Detect which cell encompasses the target text, then output its (X, Y) center coordinate. 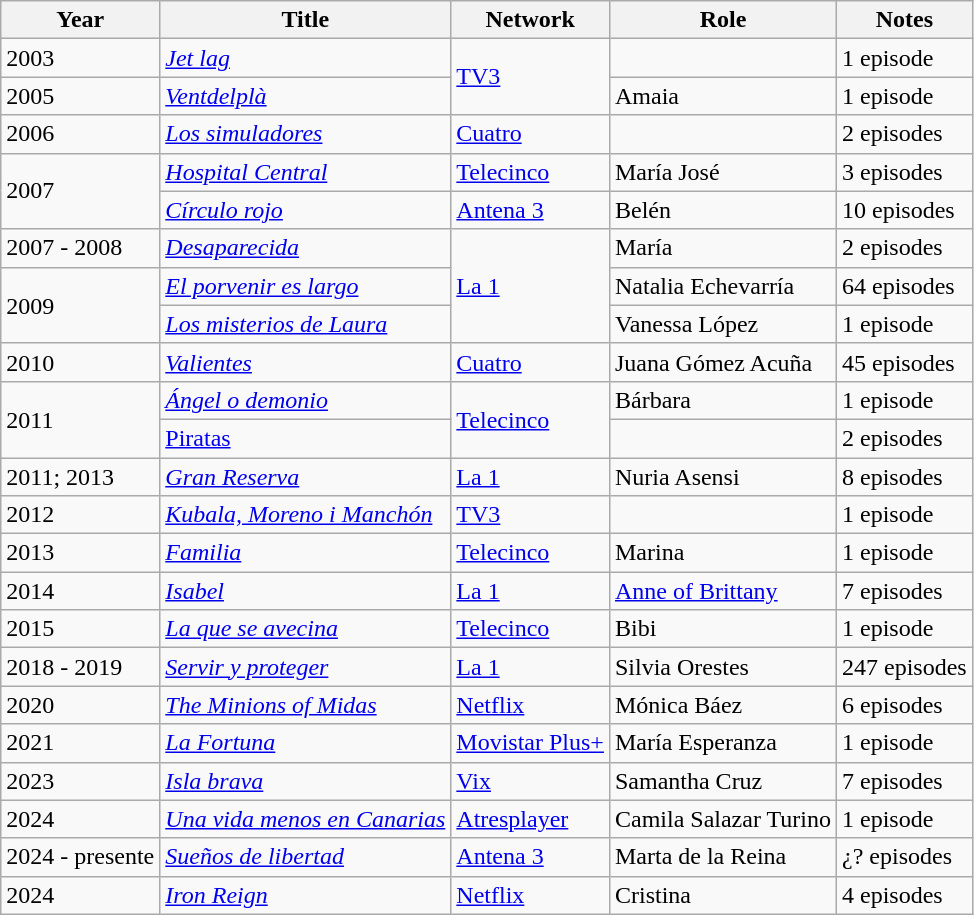
2023 (80, 781)
Iron Reign (306, 895)
10 episodes (904, 210)
Hospital Central (306, 172)
2006 (80, 134)
La que se avecina (306, 629)
Amaia (722, 96)
Anne of Brittany (722, 591)
2014 (80, 591)
6 episodes (904, 705)
Isla brava (306, 781)
2013 (80, 553)
Movistar Plus+ (530, 743)
2021 (80, 743)
Role (722, 20)
Notes (904, 20)
Jet lag (306, 58)
Vix (530, 781)
8 episodes (904, 477)
Ángel o demonio (306, 400)
2012 (80, 515)
Juana Gómez Acuña (722, 362)
Valientes (306, 362)
2005 (80, 96)
Gran Reserva (306, 477)
Servir y proteger (306, 667)
Bárbara (722, 400)
45 episodes (904, 362)
Desaparecida (306, 248)
Nuria Asensi (722, 477)
Bibi (722, 629)
Marina (722, 553)
2010 (80, 362)
La Fortuna (306, 743)
Samantha Cruz (722, 781)
Kubala, Moreno i Manchón (306, 515)
Familia (306, 553)
Mónica Báez (722, 705)
Piratas (306, 438)
Natalia Echevarría (722, 286)
2009 (80, 305)
Sueños de libertad (306, 857)
2024 - presente (80, 857)
Ventdelplà (306, 96)
María Esperanza (722, 743)
2020 (80, 705)
Círculo rojo (306, 210)
Title (306, 20)
Belén (722, 210)
Una vida menos en Canarias (306, 819)
Cristina (722, 895)
Atresplayer (530, 819)
Year (80, 20)
247 episodes (904, 667)
2015 (80, 629)
Camila Salazar Turino (722, 819)
2018 - 2019 (80, 667)
Network (530, 20)
María (722, 248)
¿? episodes (904, 857)
El porvenir es largo (306, 286)
The Minions of Midas (306, 705)
2007 (80, 191)
2011 (80, 419)
Isabel (306, 591)
Silvia Orestes (722, 667)
Marta de la Reina (722, 857)
2003 (80, 58)
3 episodes (904, 172)
Vanessa López (722, 324)
64 episodes (904, 286)
Los simuladores (306, 134)
Los misterios de Laura (306, 324)
2007 - 2008 (80, 248)
4 episodes (904, 895)
María José (722, 172)
2011; 2013 (80, 477)
